Find where the given text appears and provide that cell's center as (x, y) coordinate. 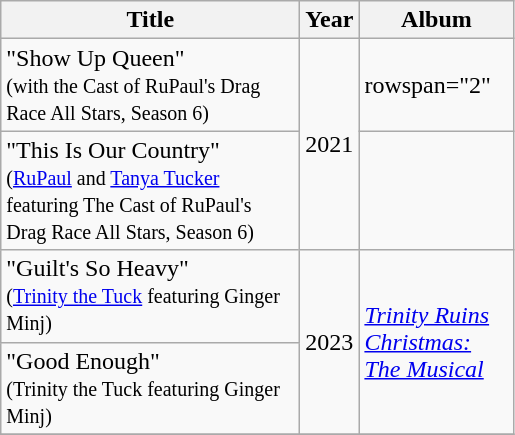
2023 (330, 342)
Trinity Ruins Christmas: The Musical (436, 342)
Year (330, 20)
rowspan="2" (436, 85)
Title (150, 20)
Album (436, 20)
"Show Up Queen"(with the Cast of RuPaul's Drag Race All Stars, Season 6) (150, 85)
2021 (330, 144)
"Good Enough" (Trinity the Tuck featuring Ginger Minj) (150, 388)
"Guilt's So Heavy" (Trinity the Tuck featuring Ginger Minj) (150, 296)
"This Is Our Country"(RuPaul and Tanya Tucker featuring The Cast of RuPaul's Drag Race All Stars, Season 6) (150, 190)
